Find where the given text appears and provide that cell's center as [X, Y] coordinate. 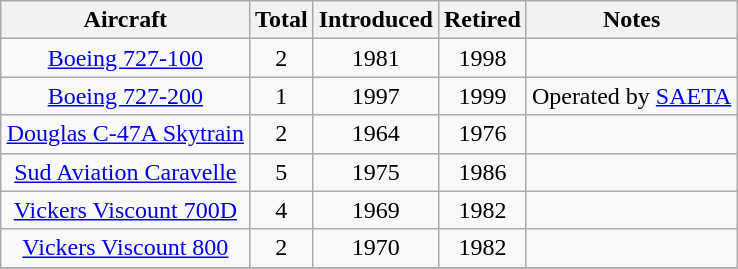
Aircraft [125, 20]
1981 [376, 58]
1997 [376, 96]
Operated by SAETA [631, 96]
1970 [376, 248]
1976 [482, 134]
1969 [376, 210]
1975 [376, 172]
4 [282, 210]
Total [282, 20]
1999 [482, 96]
Vickers Viscount 700D [125, 210]
Notes [631, 20]
5 [282, 172]
Vickers Viscount 800 [125, 248]
1998 [482, 58]
1 [282, 96]
Boeing 727-200 [125, 96]
Introduced [376, 20]
Douglas C-47A Skytrain [125, 134]
1964 [376, 134]
1986 [482, 172]
Boeing 727-100 [125, 58]
Sud Aviation Caravelle [125, 172]
Retired [482, 20]
